Pinpoint the cell where the given text exists, returning its [x, y] midpoint coordinate. 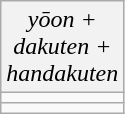
yōon +dakuten +handakuten [62, 47]
